From the cell containing the given text, extract its center point as [X, Y] coordinate. 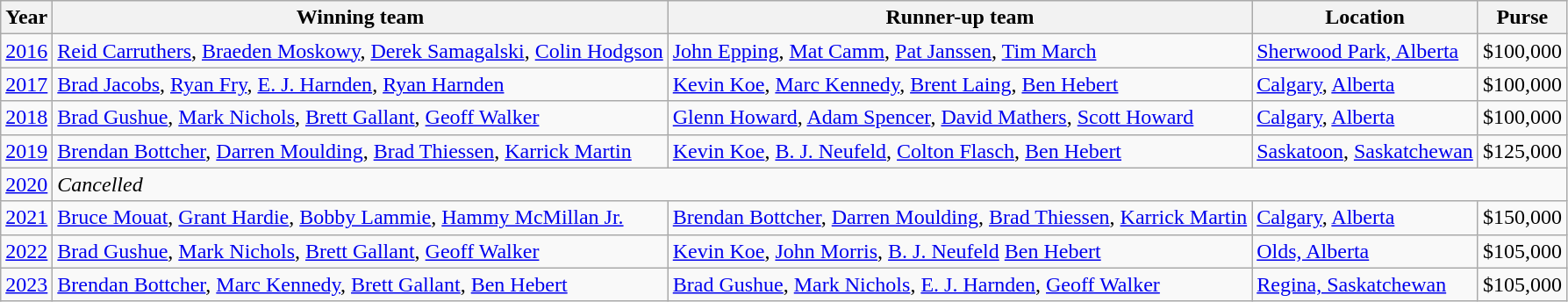
2021 [26, 218]
Reid Carruthers, Braeden Moskowy, Derek Samagalski, Colin Hodgson [360, 51]
2023 [26, 284]
Cancelled [810, 184]
2022 [26, 251]
2018 [26, 118]
John Epping, Mat Camm, Pat Janssen, Tim March [960, 51]
Kevin Koe, Marc Kennedy, Brent Laing, Ben Hebert [960, 84]
Regina, Saskatchewan [1365, 284]
Location [1365, 18]
Olds, Alberta [1365, 251]
2019 [26, 151]
2016 [26, 51]
Kevin Koe, John Morris, B. J. Neufeld Ben Hebert [960, 251]
$150,000 [1521, 218]
Sherwood Park, Alberta [1365, 51]
Glenn Howard, Adam Spencer, David Mathers, Scott Howard [960, 118]
Bruce Mouat, Grant Hardie, Bobby Lammie, Hammy McMillan Jr. [360, 218]
Runner-up team [960, 18]
Year [26, 18]
Brad Gushue, Mark Nichols, E. J. Harnden, Geoff Walker [960, 284]
Brad Jacobs, Ryan Fry, E. J. Harnden, Ryan Harnden [360, 84]
2017 [26, 84]
Brendan Bottcher, Marc Kennedy, Brett Gallant, Ben Hebert [360, 284]
2020 [26, 184]
Saskatoon, Saskatchewan [1365, 151]
Winning team [360, 18]
Purse [1521, 18]
Kevin Koe, B. J. Neufeld, Colton Flasch, Ben Hebert [960, 151]
$125,000 [1521, 151]
